Provide the [X, Y] coordinate of the cell's center where the given text is located.  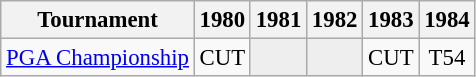
1983 [391, 20]
PGA Championship [98, 58]
1980 [222, 20]
T54 [447, 58]
1984 [447, 20]
Tournament [98, 20]
1981 [278, 20]
1982 [335, 20]
